Pinpoint the cell where the given text exists, returning its (X, Y) midpoint coordinate. 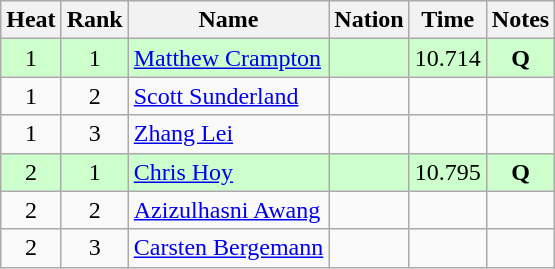
10.795 (448, 172)
Carsten Bergemann (228, 248)
10.714 (448, 58)
Time (448, 20)
Chris Hoy (228, 172)
Scott Sunderland (228, 96)
Notes (520, 20)
Azizulhasni Awang (228, 210)
Rank (94, 20)
Matthew Crampton (228, 58)
Heat (31, 20)
Name (228, 20)
Nation (369, 20)
Zhang Lei (228, 134)
